Output the (X, Y) coordinate of the center of the cell containing the given text.  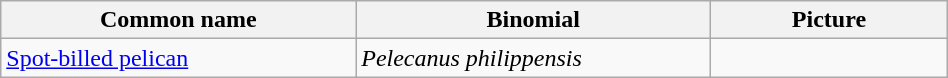
Common name (178, 20)
Spot-billed pelican (178, 58)
Picture (830, 20)
Pelecanus philippensis (534, 58)
Binomial (534, 20)
